Locate the cell with the specified text and output its (X, Y) center coordinate. 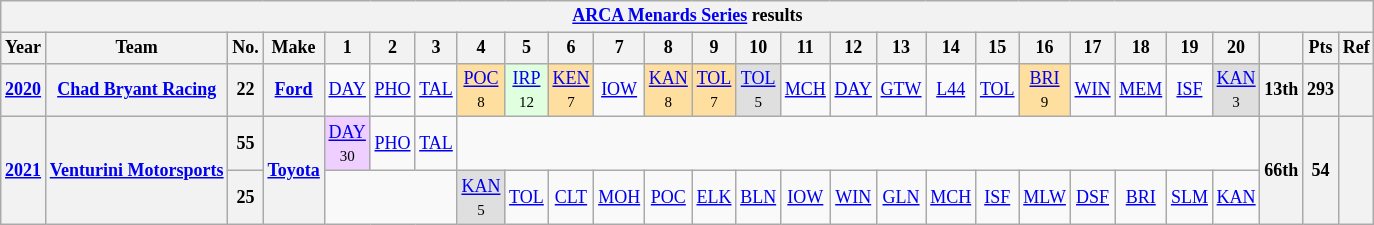
55 (246, 144)
20 (1236, 48)
GTW (901, 90)
L44 (951, 90)
2020 (24, 90)
1 (347, 48)
22 (246, 90)
BRI (1141, 197)
9 (714, 48)
8 (668, 48)
BRI9 (1044, 90)
Chad Bryant Racing (136, 90)
16 (1044, 48)
2021 (24, 170)
25 (246, 197)
66th (1282, 170)
15 (998, 48)
ELK (714, 197)
Ref (1356, 48)
ARCA Menards Series results (688, 16)
12 (853, 48)
13 (901, 48)
DAY30 (347, 144)
4 (481, 48)
7 (620, 48)
KAN (1236, 197)
KAN3 (1236, 90)
5 (526, 48)
BLN (758, 197)
IRP12 (526, 90)
17 (1092, 48)
TOL7 (714, 90)
MEM (1141, 90)
13th (1282, 90)
2 (392, 48)
KAN8 (668, 90)
MLW (1044, 197)
54 (1321, 170)
19 (1190, 48)
DSF (1092, 197)
Toyota (294, 170)
11 (805, 48)
TOL5 (758, 90)
MOH (620, 197)
Make (294, 48)
No. (246, 48)
GLN (901, 197)
3 (436, 48)
18 (1141, 48)
Ford (294, 90)
KEN7 (571, 90)
293 (1321, 90)
14 (951, 48)
CLT (571, 197)
Pts (1321, 48)
6 (571, 48)
POC8 (481, 90)
Venturini Motorsports (136, 170)
POC (668, 197)
Team (136, 48)
10 (758, 48)
SLM (1190, 197)
Year (24, 48)
KAN5 (481, 197)
